For the text-containing cell, return its midpoint in [x, y] coordinate format. 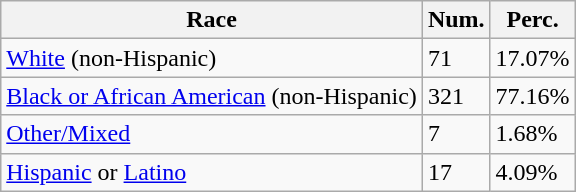
4.09% [532, 172]
1.68% [532, 134]
17.07% [532, 58]
77.16% [532, 96]
Black or African American (non-Hispanic) [212, 96]
Race [212, 20]
Other/Mixed [212, 134]
White (non-Hispanic) [212, 58]
321 [456, 96]
71 [456, 58]
Perc. [532, 20]
Hispanic or Latino [212, 172]
17 [456, 172]
Num. [456, 20]
7 [456, 134]
